Identify which cell holds the provided text, then report its (x, y) central coordinate. 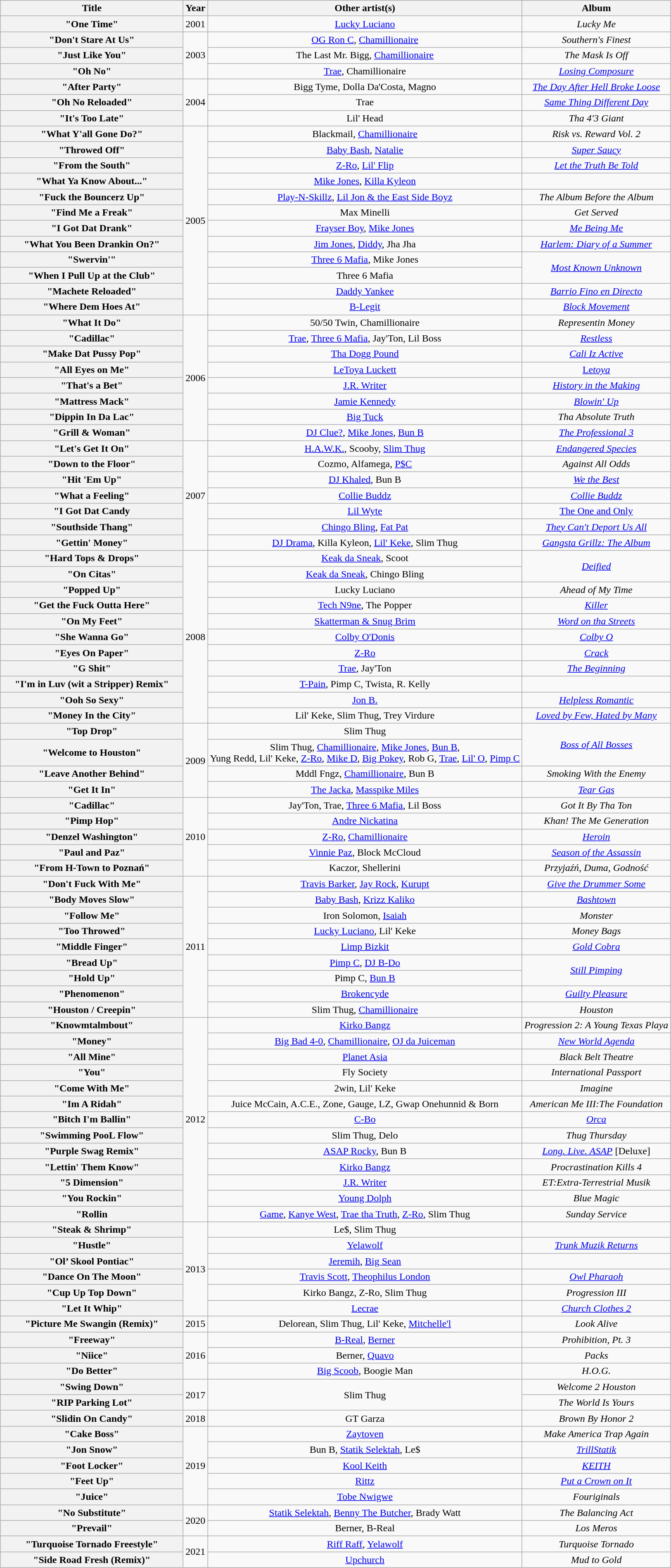
Year (196, 8)
Lucky Me (596, 24)
Fly Society (365, 1072)
Procrastination Kills 4 (596, 1167)
The Last Mr. Bigg, Chamillionaire (365, 55)
Le$, Slim Thug (365, 1230)
Title (92, 8)
Khan! The Me Generation (596, 821)
"I'm in Luv (wit a Stripper) Remix" (92, 684)
"Purple Swag Remix" (92, 1151)
Fouriginals (596, 1497)
"Phenomenon" (92, 994)
The Professional 3 (596, 432)
Bashtown (596, 899)
"You" (92, 1072)
2020 (196, 1521)
Trae, Three 6 Mafia, Jay'Ton, Lil Boss (365, 338)
"Swimming PooL Flow" (92, 1135)
Limp Bizkit (365, 946)
"Dippin In Da Lac" (92, 417)
Gold Cobra (596, 946)
The Beginning (596, 668)
Zaytoven (365, 1434)
B-Real, Berner (365, 1340)
Trunk Muzik Returns (596, 1245)
"Swing Down" (92, 1387)
Blackmail, Chamillionaire (365, 134)
"Feet Up" (92, 1481)
Harlem: Diary of a Summer (596, 244)
Super Saucy (596, 149)
Jeremih, Big Sean (365, 1261)
2005 (196, 221)
Representin Money (596, 323)
2015 (196, 1324)
Tech N9ne, The Popper (365, 605)
"Prevail" (92, 1528)
The One and Only (596, 511)
International Passport (596, 1072)
Brown By Honor 2 (596, 1418)
Packs (596, 1355)
Tha Dogg Pound (365, 354)
Baby Bash, Krizz Kaliko (365, 899)
Trae, Jay'Ton (365, 668)
The World Is Yours (596, 1402)
50/50 Twin, Chamillionaire (365, 323)
Same Thing Different Day (596, 102)
Make America Trap Again (596, 1434)
Houston (596, 1010)
Chingo Bling, Fat Pat (365, 527)
Barrio Fino en Directo (596, 291)
2019 (196, 1465)
Juice McCain, A.C.E., Zone, Gauge, LZ, Gwap Onehunnid & Born (365, 1104)
Delorean, Slim Thug, Lil' Keke, Mitchelle'l (365, 1324)
"Ooh So Sexy" (92, 700)
Restless (596, 338)
"Pimp Hop" (92, 821)
Berner, Quavo (365, 1355)
"I Got Dat Drank" (92, 228)
Statik Selektah, Benny The Butcher, Brady Watt (365, 1513)
2win, Lil' Keke (365, 1088)
"Middle Finger" (92, 946)
"Money In the City" (92, 716)
"Bread Up" (92, 963)
"When I Pull Up at the Club" (92, 275)
Lil' Keke, Slim Thug, Trey Virdure (365, 716)
2008 (196, 637)
"Down to the Floor" (92, 464)
Get Served (596, 213)
Keak da Sneak, Chingo Bling (365, 574)
"Cup Up Top Down" (92, 1293)
"Hold Up" (92, 978)
Upchurch (365, 1560)
Trae (365, 102)
2003 (196, 55)
Z-Ro, Chamillionaire (365, 837)
Long. Live. ASAP [Deluxe] (596, 1151)
"Fuck the Bouncerz Up" (92, 197)
New World Agenda (596, 1041)
2007 (196, 495)
Album (596, 8)
Kaczor, Shellerini (365, 868)
Max Minelli (365, 213)
Smoking With the Enemy (596, 774)
"Where Dem Hoes At" (92, 307)
Iron Solomon, Isaiah (365, 915)
DJ Clue?, Mike Jones, Bun B (365, 432)
"Paul and Paz" (92, 852)
"Hard Tops & Drops" (92, 558)
Letoya (596, 370)
"Knowmtalmbout" (92, 1025)
"On Citas" (92, 574)
Andre Nickatina (365, 821)
"Popped Up" (92, 590)
Bigg Tyme, Dolla Da'Costa, Magno (365, 87)
"It's Too Late" (92, 118)
Guilty Pleasure (596, 994)
2018 (196, 1418)
"Picture Me Swangin (Remix)" (92, 1324)
Killer (596, 605)
Sunday Service (596, 1214)
"That's a Bet" (92, 385)
Progression 2: A Young Texas Playa (596, 1025)
Boss of All Bosses (596, 745)
"What Y'all Gone Do?" (92, 134)
Tear Gas (596, 790)
2011 (196, 946)
Yelawolf (365, 1245)
"Top Drop" (92, 731)
"Follow Me" (92, 915)
Przyjaźń, Duma, Godność (596, 868)
History in the Making (596, 385)
"Do Better" (92, 1371)
2001 (196, 24)
DJ Khaled, Bun B (365, 480)
Deified (596, 566)
Word on tha Streets (596, 621)
"Turquoise Tornado Freestyle" (92, 1544)
2006 (196, 377)
"Cake Boss" (92, 1434)
2009 (196, 761)
Black Belt Theatre (596, 1057)
"Don't Fuck With Me" (92, 884)
"What You Been Drankin On?" (92, 244)
Pimp C, Bun B (365, 978)
Slim Thug, Delo (365, 1135)
Turquoise Tornado (596, 1544)
Jon B. (365, 700)
"Houston / Creepin" (92, 1010)
Blowin' Up (596, 401)
Los Meros (596, 1528)
Trae, Chamillionaire (365, 71)
Cozmo, Alfamega, P$C (365, 464)
Money Bags (596, 931)
Owl Pharaoh (596, 1277)
Tobe Nwigwe (365, 1497)
Blue Magic (596, 1198)
2010 (196, 837)
Season of the Assassin (596, 852)
Other artist(s) (365, 8)
"What a Feeling" (92, 496)
H.O.G. (596, 1371)
Give the Drummer Some (596, 884)
"I Got Dat Candy (92, 511)
"Throwed Off" (92, 149)
"Oh No" (92, 71)
Block Movement (596, 307)
"Get the Fuck Outta Here" (92, 605)
Imagine (596, 1088)
Me Being Me (596, 228)
"Hustle" (92, 1245)
"Too Throwed" (92, 931)
"Just Like You" (92, 55)
"All Mine" (92, 1057)
"Gettin' Money" (92, 543)
Pimp C, DJ B-Do (365, 963)
"Denzel Washington" (92, 837)
GT Garza (365, 1418)
Daddy Yankee (365, 291)
Colby O'Donis (365, 637)
"Southside Thang" (92, 527)
H.A.W.K., Scooby, Slim Thug (365, 448)
"No Substitute" (92, 1513)
"Make Dat Pussy Pop" (92, 354)
The Day After Hell Broke Loose (596, 87)
"Find Me a Freak" (92, 213)
The Album Before the Album (596, 197)
Jim Jones, Diddy, Jha Jha (365, 244)
Brokencyde (365, 994)
Look Alive (596, 1324)
Game, Kanye West, Trae tha Truth, Z-Ro, Slim Thug (365, 1214)
Z-Ro (365, 652)
Colby O (596, 637)
2004 (196, 102)
We the Best (596, 480)
2012 (196, 1120)
"Hit 'Em Up" (92, 480)
"Oh No Reloaded" (92, 102)
Mddl Fngz, Chamillionaire, Bun B (365, 774)
Risk vs. Reward Vol. 2 (596, 134)
LeToya Luckett (365, 370)
2017 (196, 1395)
"Rollin (92, 1214)
Helpless Romantic (596, 700)
"From H-Town to Poznań" (92, 868)
"What It Do" (92, 323)
Let the Truth Be Told (596, 165)
Big Scoob, Boogie Man (365, 1371)
Lecrae (365, 1308)
Frayser Boy, Mike Jones (365, 228)
ASAP Rocky, Bun B (365, 1151)
Put a Crown on It (596, 1481)
Losing Composure (596, 71)
"One Time" (92, 24)
"Im A Ridah" (92, 1104)
"Grill & Woman" (92, 432)
"Slidin On Candy" (92, 1418)
Berner, B-Real (365, 1528)
Gangsta Grillz: The Album (596, 543)
"All Eyes on Me" (92, 370)
"Lettin' Them Know" (92, 1167)
The Balancing Act (596, 1513)
OG Ron C, Chamillionaire (365, 40)
"Mattress Mack" (92, 401)
"Leave Another Behind" (92, 774)
Keak da Sneak, Scoot (365, 558)
"On My Feet" (92, 621)
They Can't Deport Us All (596, 527)
KEITH (596, 1466)
"Ol’ Skool Pontiac" (92, 1261)
Monster (596, 915)
Church Clothes 2 (596, 1308)
Southern's Finest (596, 40)
"G Shit" (92, 668)
Three 6 Mafia, Mike Jones (365, 260)
2016 (196, 1355)
Most Known Unknown (596, 268)
Three 6 Mafia (365, 275)
Orca (596, 1120)
Jamie Kennedy (365, 401)
"Freeway" (92, 1340)
Skatterman & Snug Brim (365, 621)
"RIP Parking Lot" (92, 1402)
2021 (196, 1552)
"Bitch I'm Ballin" (92, 1120)
"Side Road Fresh (Remix)" (92, 1560)
"Get It In" (92, 790)
"Steak & Shrimp" (92, 1230)
"Jon Snow" (92, 1449)
Riff Raff, Yelawolf (365, 1544)
Kool Keith (365, 1466)
B-Legit (365, 307)
Lucky Luciano, Lil' Keke (365, 931)
"Niice" (92, 1355)
American Me III:The Foundation (596, 1104)
Rittz (365, 1481)
2013 (196, 1269)
Slim Thug, Chamillionaire, Mike Jones, Bun B, Yung Redd, Lil' Keke, Z-Ro, Mike D, Big Pokey, Rob G, Trae, Lil' O, Pimp C (365, 752)
Slim Thug, Chamillionaire (365, 1010)
The Jacka, Masspike Miles (365, 790)
"Let's Get It On" (92, 448)
Tha Absolute Truth (596, 417)
Jay'Ton, Trae, Three 6 Mafia, Lil Boss (365, 805)
Welcome 2 Houston (596, 1387)
Bun B, Statik Selektah, Le$ (365, 1449)
"Body Moves Slow" (92, 899)
"After Party" (92, 87)
Kirko Bangz, Z-Ro, Slim Thug (365, 1293)
Vinnie Paz, Block McCloud (365, 852)
"5 Dimension" (92, 1182)
Ahead of My Time (596, 590)
Big Tuck (365, 417)
Planet Asia (365, 1057)
"Let It Whip" (92, 1308)
Prohibition, Pt. 3 (596, 1340)
Travis Scott, Theophilus London (365, 1277)
Endangered Species (596, 448)
DJ Drama, Killa Kyleon, Lil' Keke, Slim Thug (365, 543)
T-Pain, Pimp C, Twista, R. Kelly (365, 684)
Mud to Gold (596, 1560)
"Swervin'" (92, 260)
TrillStatik (596, 1449)
Lil Wyte (365, 511)
C-Bo (365, 1120)
Big Bad 4-0, Chamillionaire, OJ da Juiceman (365, 1041)
Loved by Few, Hated by Many (596, 716)
"Come With Me" (92, 1088)
Young Dolph (365, 1198)
Got It By Tha Ton (596, 805)
Still Pimping (596, 970)
Lil' Head (365, 118)
Baby Bash, Natalie (365, 149)
Crack (596, 652)
"Juice" (92, 1497)
Cali Iz Active (596, 354)
Heroin (596, 837)
"What Ya Know About..." (92, 181)
"You Rockin" (92, 1198)
ET:Extra-Terrestrial Musik (596, 1182)
Play-N-Skillz, Lil Jon & the East Side Boyz (365, 197)
"From the South" (92, 165)
Thug Thursday (596, 1135)
Mike Jones, Killa Kyleon (365, 181)
"Money" (92, 1041)
Against All Odds (596, 464)
"Foot Locker" (92, 1466)
Tha 4'3 Giant (596, 118)
Z-Ro, Lil' Flip (365, 165)
"Dance On The Moon" (92, 1277)
"Eyes On Paper" (92, 652)
Progression III (596, 1293)
"Machete Reloaded" (92, 291)
"Don't Stare At Us" (92, 40)
"She Wanna Go" (92, 637)
"Welcome to Houston" (92, 752)
The Mask Is Off (596, 55)
Travis Barker, Jay Rock, Kurupt (365, 884)
